From the cell containing the given text, extract its center point as [X, Y] coordinate. 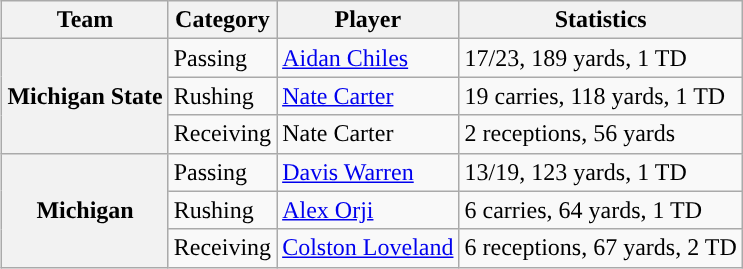
13/19, 123 yards, 1 TD [600, 172]
Michigan [85, 210]
Alex Orji [368, 210]
17/23, 189 yards, 1 TD [600, 58]
Player [368, 20]
Davis Warren [368, 172]
Michigan State [85, 96]
6 carries, 64 yards, 1 TD [600, 210]
6 receptions, 67 yards, 2 TD [600, 248]
Colston Loveland [368, 248]
Team [85, 20]
2 receptions, 56 yards [600, 134]
Aidan Chiles [368, 58]
Category [222, 20]
19 carries, 118 yards, 1 TD [600, 96]
Statistics [600, 20]
